Locate the cell with the specified text and output its (x, y) center coordinate. 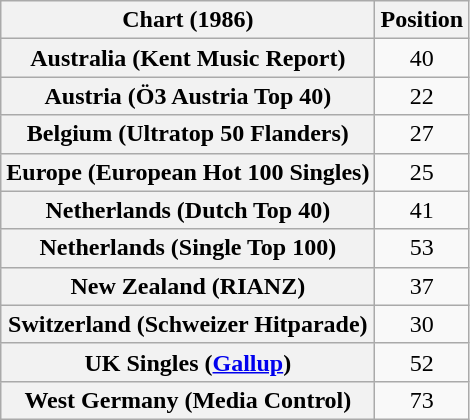
Belgium (Ultratop 50 Flanders) (188, 134)
Australia (Kent Music Report) (188, 58)
UK Singles (Gallup) (188, 362)
Austria (Ö3 Austria Top 40) (188, 96)
New Zealand (RIANZ) (188, 286)
Chart (1986) (188, 20)
Switzerland (Schweizer Hitparade) (188, 324)
West Germany (Media Control) (188, 400)
30 (422, 324)
41 (422, 210)
40 (422, 58)
53 (422, 248)
Europe (European Hot 100 Singles) (188, 172)
Netherlands (Single Top 100) (188, 248)
37 (422, 286)
27 (422, 134)
73 (422, 400)
Position (422, 20)
Netherlands (Dutch Top 40) (188, 210)
25 (422, 172)
22 (422, 96)
52 (422, 362)
